From the cell containing the given text, extract its center point as [x, y] coordinate. 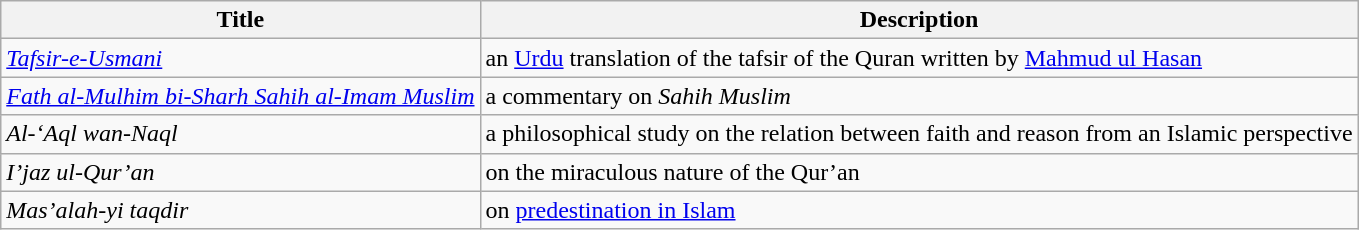
an Urdu translation of the tafsir of the Quran written by Mahmud ul Hasan [919, 58]
Tafsir-e-Usmani [240, 58]
Mas’alah-yi taqdir [240, 210]
a philosophical study on the relation between faith and reason from an Islamic perspective [919, 134]
Fath al-Mulhim bi-Sharh Sahih al-Imam Muslim [240, 96]
a commentary on Sahih Muslim [919, 96]
on the miraculous nature of the Qur’an [919, 172]
I’jaz ul-Qur’an [240, 172]
on predestination in Islam [919, 210]
Al-‘Aql wan-Naql [240, 134]
Description [919, 20]
Title [240, 20]
